Return the [X, Y] coordinate for the center point of the cell that contains the specified text.  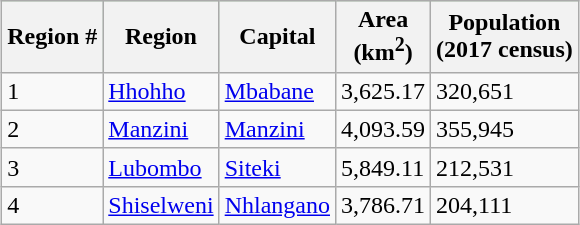
Shiselweni [161, 205]
320,651 [505, 91]
3,786.71 [384, 205]
355,945 [505, 129]
Region # [52, 37]
Capital [277, 37]
Area (km2) [384, 37]
3,625.17 [384, 91]
204,111 [505, 205]
Hhohho [161, 91]
5,849.11 [384, 167]
3 [52, 167]
4,093.59 [384, 129]
Nhlangano [277, 205]
1 [52, 91]
Lubombo [161, 167]
Mbabane [277, 91]
Siteki [277, 167]
4 [52, 205]
Population (2017 census) [505, 37]
Region [161, 37]
2 [52, 129]
212,531 [505, 167]
